Scan for the cell matching the given text and deliver its [X, Y] coordinate at center. 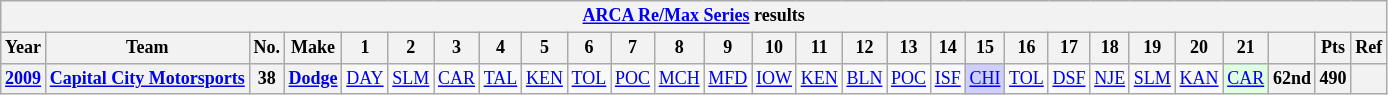
8 [679, 48]
Team [147, 48]
11 [819, 48]
14 [948, 48]
MFD [728, 78]
9 [728, 48]
DAY [365, 78]
7 [633, 48]
62nd [1292, 78]
21 [1246, 48]
CHI [985, 78]
Ref [1369, 48]
DSF [1069, 78]
5 [545, 48]
4 [500, 48]
2009 [24, 78]
18 [1110, 48]
6 [588, 48]
Dodge [313, 78]
IOW [774, 78]
12 [864, 48]
NJE [1110, 78]
TAL [500, 78]
ISF [948, 78]
Make [313, 48]
BLN [864, 78]
490 [1333, 78]
Pts [1333, 48]
20 [1199, 48]
13 [909, 48]
15 [985, 48]
3 [457, 48]
16 [1026, 48]
MCH [679, 78]
38 [266, 78]
2 [411, 48]
ARCA Re/Max Series results [694, 16]
KAN [1199, 78]
10 [774, 48]
Year [24, 48]
19 [1152, 48]
Capital City Motorsports [147, 78]
1 [365, 48]
No. [266, 48]
17 [1069, 48]
